Extract the (x, y) coordinate from the center of the cell holding the provided text.  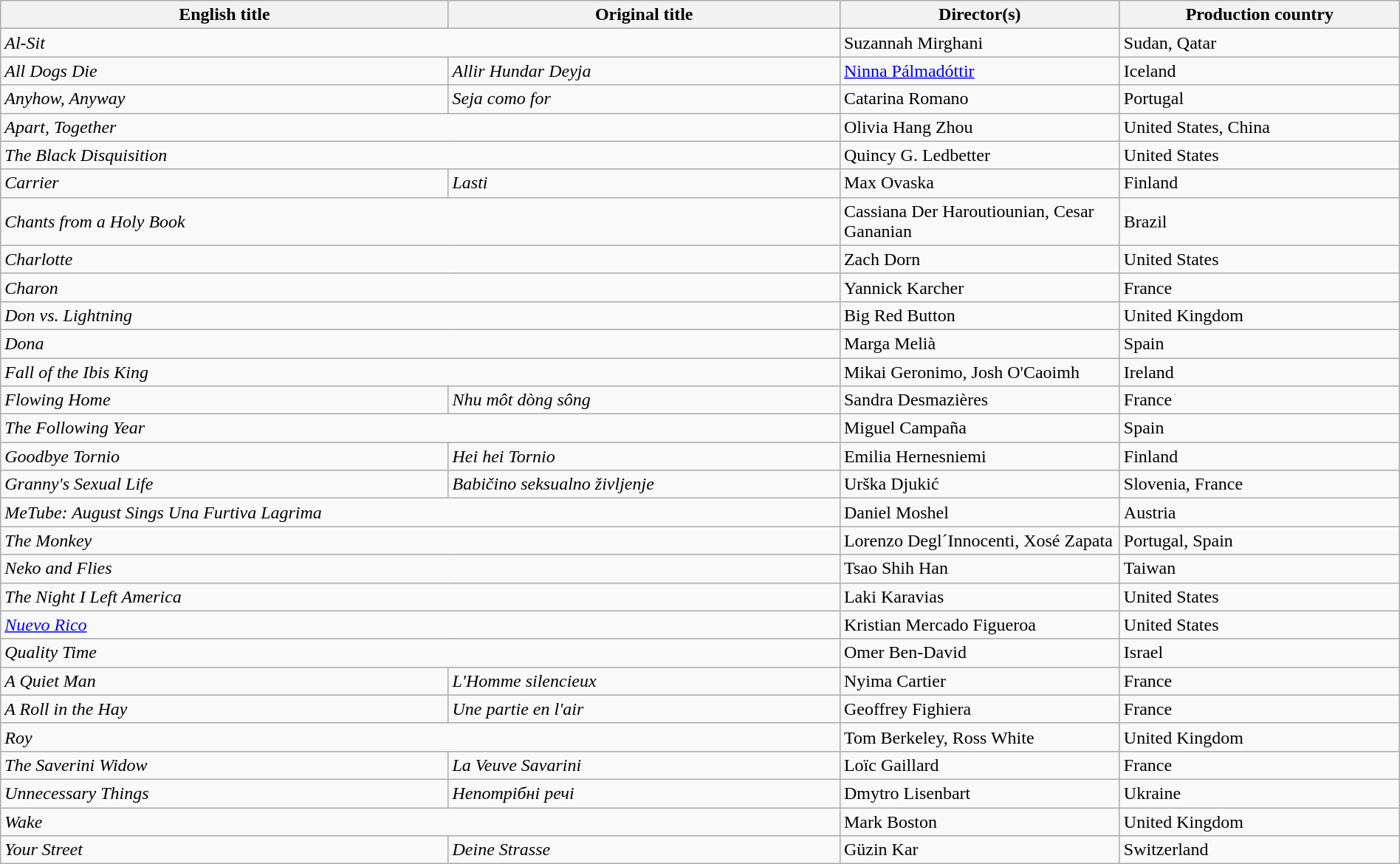
The Saverini Widow (224, 765)
Olivia Hang Zhou (979, 127)
Israel (1260, 653)
Dona (421, 343)
Omer Ben-David (979, 653)
A Roll in the Hay (224, 709)
Roy (421, 737)
The Monkey (421, 541)
Daniel Moshel (979, 512)
Loïc Gaillard (979, 765)
Fall of the Ibis King (421, 371)
Granny's Sexual Life (224, 484)
Flowing Home (224, 400)
Big Red Button (979, 315)
Miguel Campaña (979, 428)
The Following Year (421, 428)
Neko and Flies (421, 569)
A Quiet Man (224, 681)
Babičino seksualno življenje (644, 484)
MeTube: August Sings Una Furtiva Lagrima (421, 512)
Director(s) (979, 15)
Original title (644, 15)
Ukraine (1260, 793)
Charlotte (421, 259)
La Veuve Savarini (644, 765)
Your Street (224, 850)
English title (224, 15)
Lorenzo Degl´Innocenti, Xosé Zapata (979, 541)
Ninna Pálmadóttir (979, 71)
Nyima Cartier (979, 681)
Непотрібні речі (644, 793)
Austria (1260, 512)
United States, China (1260, 127)
Anyhow, Anyway (224, 99)
Portugal, Spain (1260, 541)
Production country (1260, 15)
Tsao Shih Han (979, 569)
Wake (421, 822)
Suzannah Mirghani (979, 43)
Sandra Desmazières (979, 400)
Marga Melià (979, 343)
Brazil (1260, 222)
Cassiana Der Haroutiounian, Cesar Gananian (979, 222)
Tom Berkeley, Ross White (979, 737)
Don vs. Lightning (421, 315)
Güzin Kar (979, 850)
Unnecessary Things (224, 793)
Portugal (1260, 99)
Zach Dorn (979, 259)
Nuevo Rico (421, 625)
Hei hei Tornio (644, 456)
Allir Hundar Deyja (644, 71)
Geoffrey Fighiera (979, 709)
Urška Djukić (979, 484)
Carrier (224, 183)
Dmytro Lisenbart (979, 793)
L'Homme silencieux (644, 681)
Laki Karavias (979, 597)
Emilia Hernesniemi (979, 456)
Kristian Mercado Figueroa (979, 625)
All Dogs Die (224, 71)
Deine Strasse (644, 850)
Al-Sit (421, 43)
Apart, Together (421, 127)
Taiwan (1260, 569)
The Black Disquisition (421, 155)
Catarina Romano (979, 99)
Yannick Karcher (979, 287)
Seja como for (644, 99)
Quincy G. Ledbetter (979, 155)
Switzerland (1260, 850)
Iceland (1260, 71)
Nhu môt dòng sông (644, 400)
The Night I Left America (421, 597)
Une partie en l'air (644, 709)
Lasti (644, 183)
Mikai Geronimo, Josh O'Caoimh (979, 371)
Charon (421, 287)
Ireland (1260, 371)
Chants from a Holy Book (421, 222)
Goodbye Tornio (224, 456)
Slovenia, France (1260, 484)
Max Ovaska (979, 183)
Mark Boston (979, 822)
Quality Time (421, 653)
Sudan, Qatar (1260, 43)
